Return the [x, y] coordinate for the center point of the cell that contains the specified text.  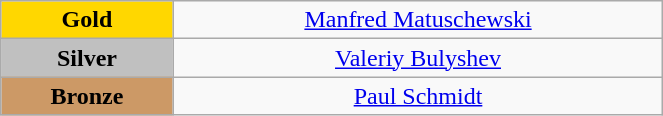
Gold [87, 20]
Valeriy Bulyshev [418, 58]
Bronze [87, 96]
Silver [87, 58]
Manfred Matuschewski [418, 20]
Paul Schmidt [418, 96]
